Extract the [x, y] coordinate from the center of the cell holding the provided text.  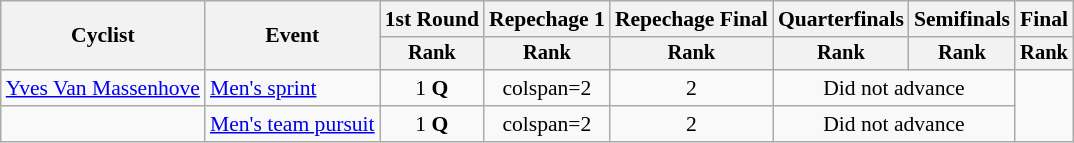
Men's sprint [292, 88]
Men's team pursuit [292, 124]
Quarterfinals [841, 19]
Yves Van Massenhove [103, 88]
Cyclist [103, 36]
Repechage Final [692, 19]
Final [1044, 19]
1st Round [432, 19]
Repechage 1 [547, 19]
Event [292, 36]
Semifinals [962, 19]
